Capture the cell that displays the provided text and extract its (X, Y) central coordinate. 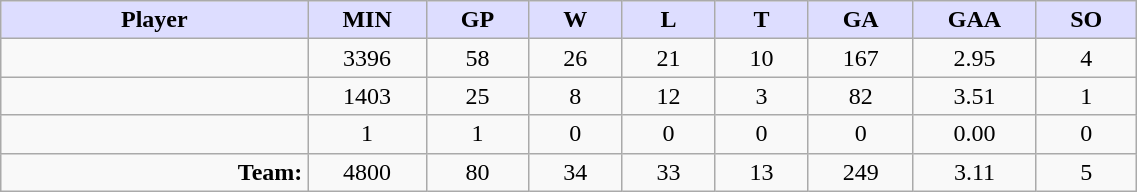
Team: (154, 172)
W (576, 20)
4 (1086, 58)
167 (860, 58)
4800 (367, 172)
58 (477, 58)
3 (762, 96)
5 (1086, 172)
26 (576, 58)
34 (576, 172)
21 (668, 58)
3.11 (974, 172)
8 (576, 96)
GP (477, 20)
80 (477, 172)
249 (860, 172)
10 (762, 58)
2.95 (974, 58)
0.00 (974, 134)
SO (1086, 20)
GAA (974, 20)
33 (668, 172)
1403 (367, 96)
13 (762, 172)
L (668, 20)
3.51 (974, 96)
GA (860, 20)
T (762, 20)
MIN (367, 20)
25 (477, 96)
3396 (367, 58)
12 (668, 96)
Player (154, 20)
82 (860, 96)
